Determine the (X, Y) coordinate at the center of the cell enclosing the given text.  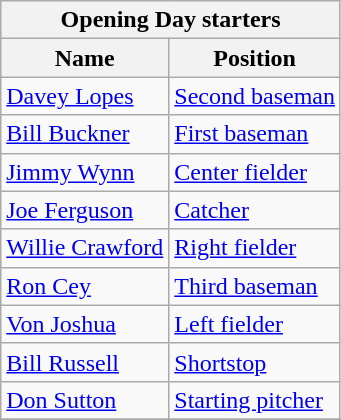
Third baseman (255, 286)
Davey Lopes (85, 96)
Bill Buckner (85, 134)
Opening Day starters (171, 20)
Second baseman (255, 96)
Position (255, 58)
Don Sutton (85, 400)
Name (85, 58)
Ron Cey (85, 286)
Bill Russell (85, 362)
Von Joshua (85, 324)
Shortstop (255, 362)
Joe Ferguson (85, 210)
Catcher (255, 210)
Jimmy Wynn (85, 172)
Right fielder (255, 248)
Starting pitcher (255, 400)
Left fielder (255, 324)
Willie Crawford (85, 248)
First baseman (255, 134)
Center fielder (255, 172)
